From the cell containing the given text, extract its center point as (x, y) coordinate. 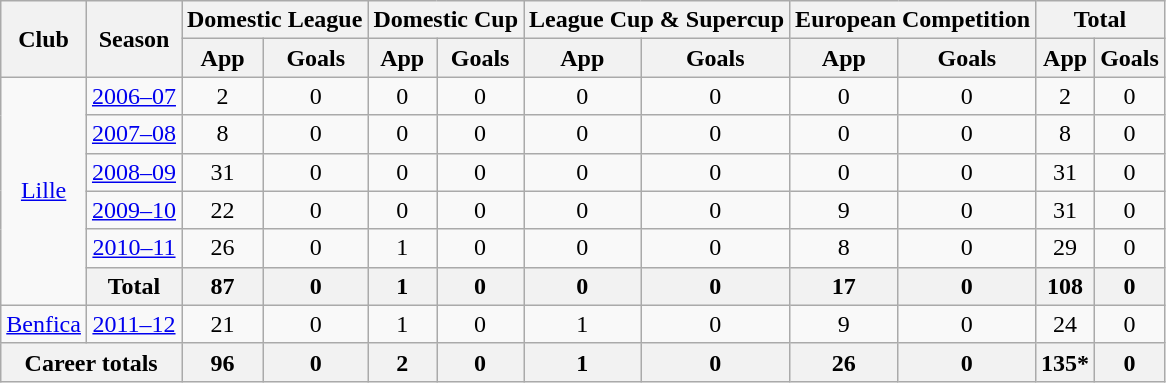
2006–07 (134, 96)
League Cup & Supercup (657, 20)
2009–10 (134, 210)
Lille (44, 191)
96 (223, 362)
Club (44, 39)
21 (223, 324)
87 (223, 286)
Career totals (92, 362)
135* (1066, 362)
Domestic Cup (446, 20)
Domestic League (275, 20)
24 (1066, 324)
17 (844, 286)
2008–09 (134, 172)
2011–12 (134, 324)
Season (134, 39)
European Competition (913, 20)
2007–08 (134, 134)
108 (1066, 286)
22 (223, 210)
Benfica (44, 324)
2010–11 (134, 248)
29 (1066, 248)
